Determine the [x, y] coordinate at the center of the cell enclosing the given text.  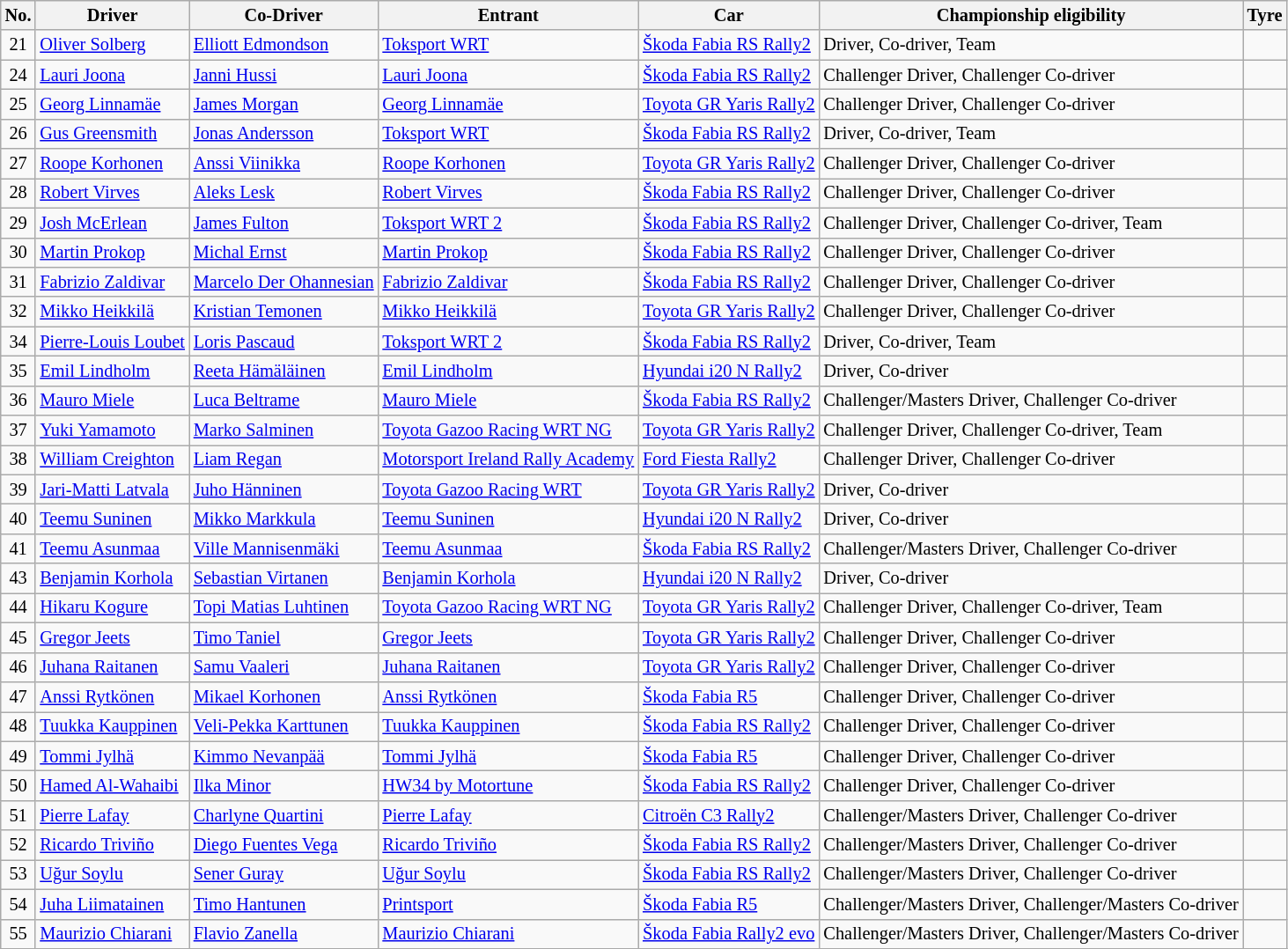
52 [18, 845]
Mikael Korhonen [283, 696]
Ilka Minor [283, 785]
Hikaru Kogure [112, 607]
Flavio Zanella [283, 934]
46 [18, 667]
40 [18, 519]
Diego Fuentes Vega [283, 845]
44 [18, 607]
James Fulton [283, 223]
Citroën C3 Rally2 [729, 815]
Michal Ernst [283, 253]
Marcelo Der Ohannesian [283, 282]
Elliott Edmondson [283, 45]
Toyota Gazoo Racing WRT [508, 489]
Pierre-Louis Loubet [112, 342]
Car [729, 15]
William Creighton [112, 460]
47 [18, 696]
Samu Vaaleri [283, 667]
Driver [112, 15]
Jari-Matti Latvala [112, 489]
Loris Pascaud [283, 342]
49 [18, 756]
Yuki Yamamoto [112, 430]
Juho Hänninen [283, 489]
Kimmo Nevanpää [283, 756]
Championship eligibility [1030, 15]
30 [18, 253]
54 [18, 904]
Luca Beltrame [283, 401]
27 [18, 164]
36 [18, 401]
Gus Greensmith [112, 134]
29 [18, 223]
Mikko Markkula [283, 519]
Ville Mannisenmäki [283, 548]
Liam Regan [283, 460]
41 [18, 548]
Marko Salminen [283, 430]
24 [18, 75]
Kristian Temonen [283, 312]
Hamed Al-Wahaibi [112, 785]
25 [18, 104]
34 [18, 342]
Tyre [1265, 15]
43 [18, 578]
Janni Hussi [283, 75]
Juha Liimatainen [112, 904]
Co-Driver [283, 15]
32 [18, 312]
51 [18, 815]
37 [18, 430]
Charlyne Quartini [283, 815]
Oliver Solberg [112, 45]
Printsport [508, 904]
31 [18, 282]
21 [18, 45]
Jonas Andersson [283, 134]
Veli-Pekka Karttunen [283, 726]
Reeta Hämäläinen [283, 371]
Ford Fiesta Rally2 [729, 460]
45 [18, 637]
James Morgan [283, 104]
HW34 by Motortune [508, 785]
48 [18, 726]
Sener Guray [283, 874]
Motorsport Ireland Rally Academy [508, 460]
Timo Taniel [283, 637]
28 [18, 193]
Josh McErlean [112, 223]
50 [18, 785]
Entrant [508, 15]
26 [18, 134]
39 [18, 489]
55 [18, 934]
Anssi Viinikka [283, 164]
Topi Matias Luhtinen [283, 607]
53 [18, 874]
Timo Hantunen [283, 904]
38 [18, 460]
Aleks Lesk [283, 193]
35 [18, 371]
Škoda Fabia Rally2 evo [729, 934]
Sebastian Virtanen [283, 578]
No. [18, 15]
